Detect which cell encompasses the target text, then output its (X, Y) center coordinate. 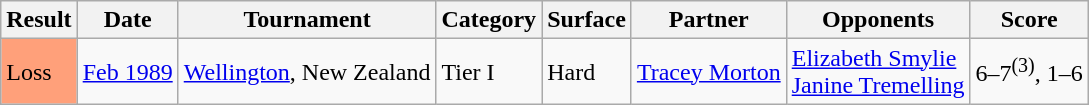
Date (128, 20)
Tracey Morton (708, 72)
Wellington, New Zealand (307, 72)
Elizabeth Smylie Janine Tremelling (878, 72)
Tournament (307, 20)
Tier I (489, 72)
Category (489, 20)
Surface (587, 20)
Opponents (878, 20)
Score (1029, 20)
Feb 1989 (128, 72)
Loss (39, 72)
Hard (587, 72)
Result (39, 20)
Partner (708, 20)
6–7(3), 1–6 (1029, 72)
